Pinpoint the cell where the given text exists, returning its [X, Y] midpoint coordinate. 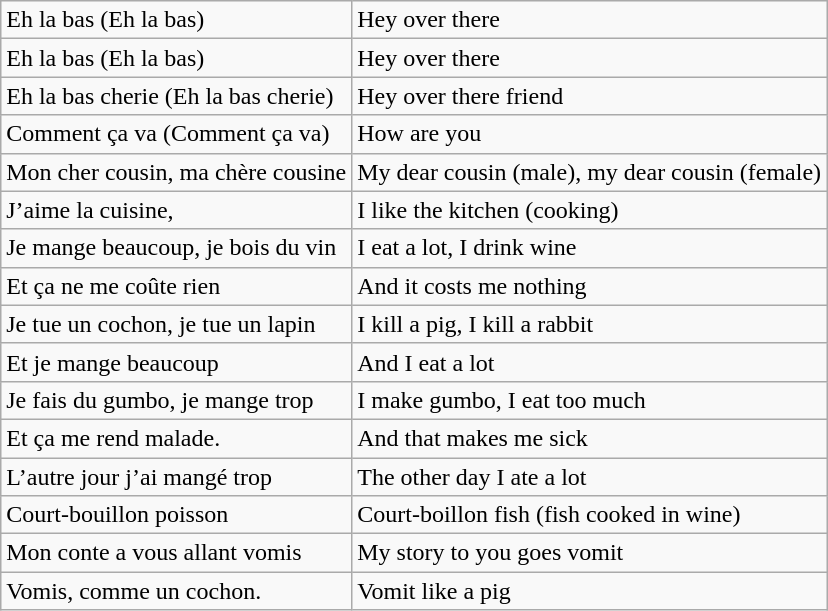
Mon conte a vous allant vomis [176, 553]
Court-bouillon poisson [176, 515]
Et je mange beaucoup [176, 362]
I kill a pig, I kill a rabbit [590, 324]
Je mange beaucoup, je bois du vin [176, 248]
Et ça ne me coûte rien [176, 286]
Court-boillon fish (fish cooked in wine) [590, 515]
And it costs me nothing [590, 286]
My dear cousin (male), my dear cousin (female) [590, 172]
Je fais du gumbo, je mange trop [176, 400]
I eat a lot, I drink wine [590, 248]
I like the kitchen (cooking) [590, 210]
My story to you goes vomit [590, 553]
Comment ça va (Comment ça va) [176, 134]
J’aime la cuisine, [176, 210]
And I eat a lot [590, 362]
Hey over there friend [590, 96]
And that makes me sick [590, 438]
Je tue un cochon, je tue un lapin [176, 324]
How are you [590, 134]
Et ça me rend malade. [176, 438]
Vomis, comme un cochon. [176, 591]
The other day I ate a lot [590, 477]
Vomit like a pig [590, 591]
I make gumbo, I eat too much [590, 400]
L’autre jour j’ai mangé trop [176, 477]
Eh la bas cherie (Eh la bas cherie) [176, 96]
Mon cher cousin, ma chère cousine [176, 172]
